Return the [x, y] coordinate for the center point of the cell that contains the specified text.  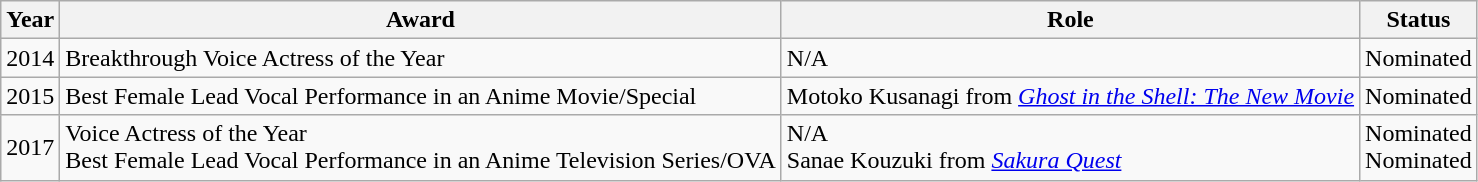
Best Female Lead Vocal Performance in an Anime Movie/Special [420, 96]
Voice Actress of the YearBest Female Lead Vocal Performance in an Anime Television Series/OVA [420, 148]
Year [30, 20]
N/ASanae Kouzuki from Sakura Quest [1070, 148]
Role [1070, 20]
Motoko Kusanagi from Ghost in the Shell: The New Movie [1070, 96]
Award [420, 20]
2015 [30, 96]
Status [1419, 20]
NominatedNominated [1419, 148]
Breakthrough Voice Actress of the Year [420, 58]
N/A [1070, 58]
2017 [30, 148]
2014 [30, 58]
